Capture the cell that displays the provided text and extract its (X, Y) central coordinate. 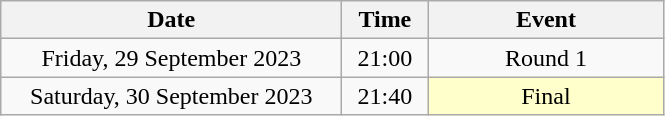
Event (546, 20)
Round 1 (546, 58)
Friday, 29 September 2023 (172, 58)
Date (172, 20)
21:00 (385, 58)
Saturday, 30 September 2023 (172, 96)
Time (385, 20)
Final (546, 96)
21:40 (385, 96)
